Return the (X, Y) coordinate for the center point of the cell that contains the specified text.  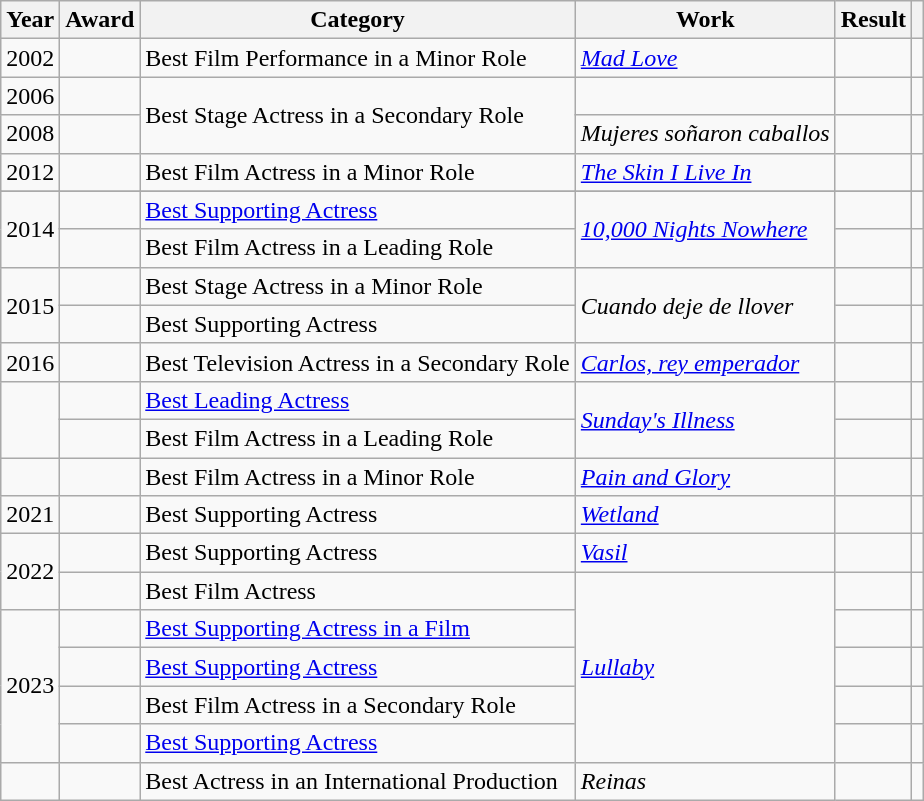
Work (705, 20)
Best Supporting Actress in a Film (358, 629)
2014 (30, 229)
2023 (30, 686)
Vasil (705, 553)
Pain and Glory (705, 477)
2022 (30, 572)
Mujeres soñaron caballos (705, 134)
10,000 Nights Nowhere (705, 229)
Category (358, 20)
Best Film Actress in a Secondary Role (358, 705)
Reinas (705, 781)
Best Television Actress in a Secondary Role (358, 362)
Result (873, 20)
2016 (30, 362)
Wetland (705, 515)
Best Film Actress (358, 591)
2012 (30, 172)
Best Stage Actress in a Secondary Role (358, 115)
Best Film Performance in a Minor Role (358, 58)
Best Stage Actress in a Minor Role (358, 286)
The Skin I Live In (705, 172)
Mad Love (705, 58)
Award (100, 20)
2015 (30, 305)
Year (30, 20)
2006 (30, 96)
2008 (30, 134)
Carlos, rey emperador (705, 362)
Best Actress in an International Production (358, 781)
Best Leading Actress (358, 400)
2002 (30, 58)
Cuando deje de llover (705, 305)
Lullaby (705, 667)
2021 (30, 515)
Sunday's Illness (705, 419)
